Output the [x, y] coordinate of the center of the cell containing the given text.  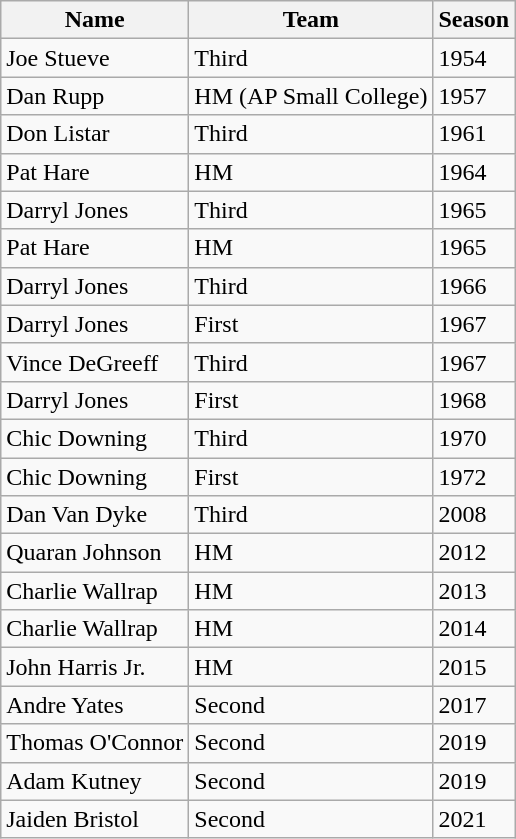
Season [474, 20]
1954 [474, 58]
Vince DeGreeff [95, 362]
2013 [474, 591]
Name [95, 20]
2014 [474, 629]
1964 [474, 172]
Dan Van Dyke [95, 515]
2008 [474, 515]
1972 [474, 477]
Quaran Johnson [95, 553]
1966 [474, 286]
Adam Kutney [95, 781]
Joe Stueve [95, 58]
2017 [474, 705]
Thomas O'Connor [95, 743]
Dan Rupp [95, 96]
John Harris Jr. [95, 667]
1970 [474, 438]
Team [311, 20]
1957 [474, 96]
1968 [474, 400]
Andre Yates [95, 705]
1961 [474, 134]
2012 [474, 553]
2015 [474, 667]
2021 [474, 819]
Don Listar [95, 134]
Jaiden Bristol [95, 819]
HM (AP Small College) [311, 96]
